Output the (x, y) coordinate of the center of the cell containing the given text.  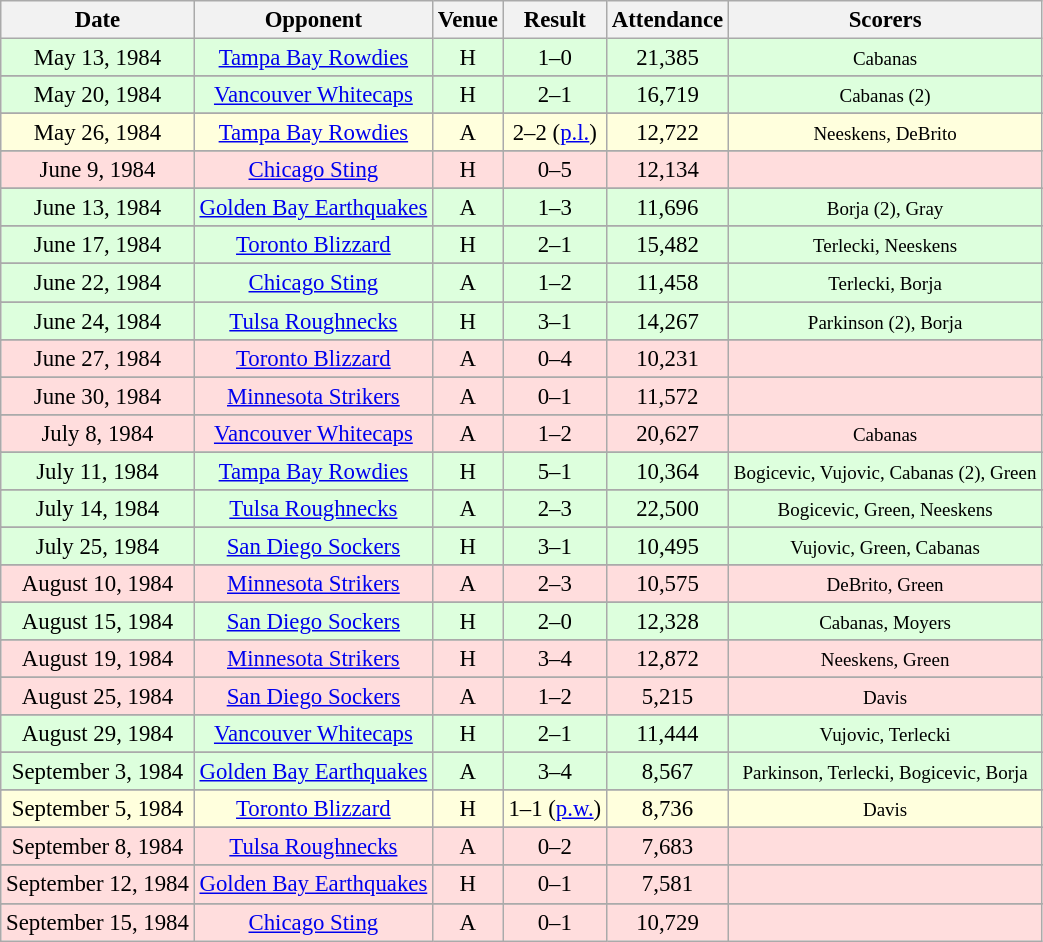
15,482 (667, 245)
7,581 (667, 885)
0–5 (554, 170)
5,215 (667, 697)
10,364 (667, 471)
August 25, 1984 (98, 697)
16,719 (667, 95)
2–0 (554, 621)
July 14, 1984 (98, 509)
22,500 (667, 509)
Opponent (313, 20)
Cabanas, Moyers (884, 621)
June 22, 1984 (98, 283)
12,328 (667, 621)
September 15, 1984 (98, 922)
Date (98, 20)
Terlecki, Borja (884, 283)
August 10, 1984 (98, 584)
1–3 (554, 208)
Bogicevic, Vujovic, Cabanas (2), Green (884, 471)
August 29, 1984 (98, 734)
Neeskens, Green (884, 659)
August 19, 1984 (98, 659)
Vujovic, Green, Cabanas (884, 546)
September 5, 1984 (98, 809)
14,267 (667, 321)
12,134 (667, 170)
20,627 (667, 433)
June 24, 1984 (98, 321)
Parkinson (2), Borja (884, 321)
10,495 (667, 546)
Venue (468, 20)
June 9, 1984 (98, 170)
Cabanas (2) (884, 95)
Parkinson, Terlecki, Bogicevic, Borja (884, 772)
Scorers (884, 20)
10,231 (667, 358)
September 12, 1984 (98, 885)
July 11, 1984 (98, 471)
August 15, 1984 (98, 621)
June 13, 1984 (98, 208)
8,567 (667, 772)
7,683 (667, 847)
May 13, 1984 (98, 58)
1–1 (p.w.) (554, 809)
Attendance (667, 20)
8,736 (667, 809)
Neeskens, DeBrito (884, 133)
21,385 (667, 58)
June 17, 1984 (98, 245)
DeBrito, Green (884, 584)
10,575 (667, 584)
Terlecki, Neeskens (884, 245)
September 8, 1984 (98, 847)
May 20, 1984 (98, 95)
Vujovic, Terlecki (884, 734)
Result (554, 20)
May 26, 1984 (98, 133)
11,444 (667, 734)
10,729 (667, 922)
June 30, 1984 (98, 396)
11,696 (667, 208)
5–1 (554, 471)
Borja (2), Gray (884, 208)
July 25, 1984 (98, 546)
June 27, 1984 (98, 358)
11,458 (667, 283)
September 3, 1984 (98, 772)
11,572 (667, 396)
12,872 (667, 659)
1–0 (554, 58)
0–4 (554, 358)
12,722 (667, 133)
2–2 (p.l.) (554, 133)
July 8, 1984 (98, 433)
Bogicevic, Green, Neeskens (884, 509)
0–2 (554, 847)
